Search for the cell housing the specified text and yield its (x, y) center coordinate. 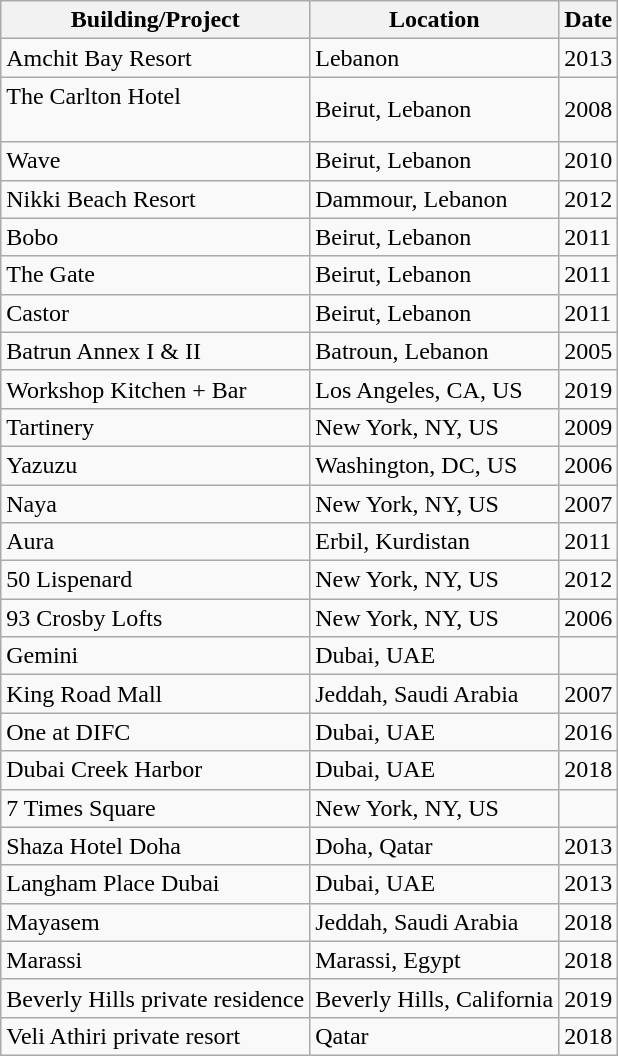
Amchit Bay Resort (156, 58)
93 Crosby Lofts (156, 618)
2005 (588, 351)
Beverly Hills, California (434, 998)
Bobo (156, 237)
The Carlton Hotel (156, 110)
Dammour, Lebanon (434, 199)
2008 (588, 110)
Marassi, Egypt (434, 960)
Castor (156, 313)
Washington, DC, US (434, 465)
Batrun Annex I & II (156, 351)
Location (434, 20)
Lebanon (434, 58)
7 Times Square (156, 808)
Shaza Hotel Doha (156, 846)
Date (588, 20)
Batroun, Lebanon (434, 351)
Building/Project (156, 20)
50 Lispenard (156, 580)
2009 (588, 427)
Los Angeles, CA, US (434, 389)
Doha, Qatar (434, 846)
Qatar (434, 1036)
Yazuzu (156, 465)
Nikki Beach Resort (156, 199)
Aura (156, 542)
Gemini (156, 656)
2016 (588, 732)
2010 (588, 161)
Workshop Kitchen + Bar (156, 389)
Dubai Creek Harbor (156, 770)
Mayasem (156, 922)
Veli Athiri private resort (156, 1036)
Langham Place Dubai (156, 884)
King Road Mall (156, 694)
The Gate (156, 275)
One at DIFC (156, 732)
Marassi (156, 960)
Naya (156, 503)
Wave (156, 161)
Tartinery (156, 427)
Beverly Hills private residence (156, 998)
Erbil, Kurdistan (434, 542)
